Detect which cell encompasses the target text, then output its (X, Y) center coordinate. 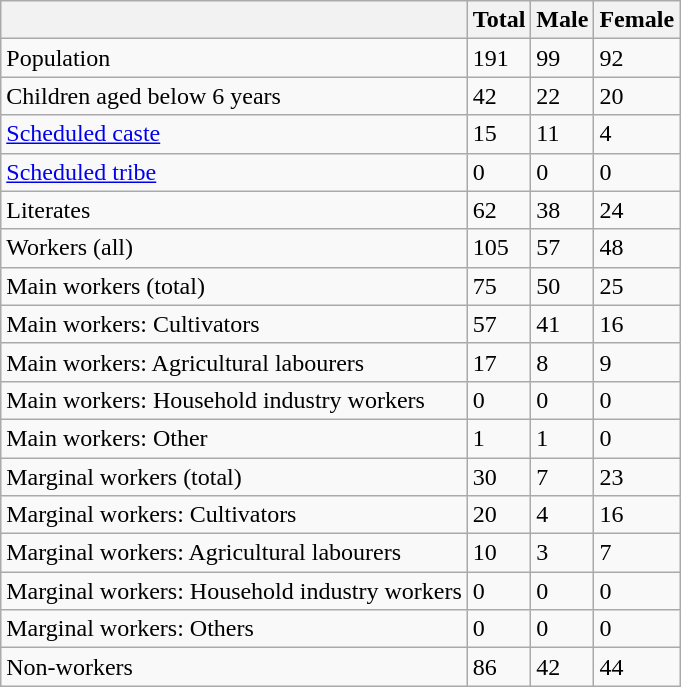
99 (562, 58)
Main workers: Agricultural labourers (234, 362)
23 (637, 477)
Marginal workers (total) (234, 477)
15 (499, 134)
11 (562, 134)
75 (499, 286)
Children aged below 6 years (234, 96)
41 (562, 324)
8 (562, 362)
Marginal workers: Agricultural labourers (234, 553)
Marginal workers: Others (234, 629)
30 (499, 477)
24 (637, 210)
48 (637, 248)
Population (234, 58)
191 (499, 58)
Female (637, 20)
105 (499, 248)
25 (637, 286)
Main workers: Household industry workers (234, 400)
17 (499, 362)
62 (499, 210)
Workers (all) (234, 248)
9 (637, 362)
Male (562, 20)
Scheduled tribe (234, 172)
22 (562, 96)
Total (499, 20)
10 (499, 553)
44 (637, 667)
3 (562, 553)
50 (562, 286)
Marginal workers: Household industry workers (234, 591)
Main workers: Cultivators (234, 324)
Marginal workers: Cultivators (234, 515)
Main workers: Other (234, 438)
86 (499, 667)
Main workers (total) (234, 286)
92 (637, 58)
Scheduled caste (234, 134)
Literates (234, 210)
Non-workers (234, 667)
38 (562, 210)
